Provide the [X, Y] coordinate of the cell's center where the given text is located.  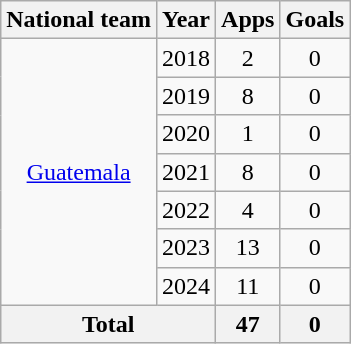
11 [248, 286]
Year [186, 20]
2019 [186, 96]
National team [79, 20]
Goals [315, 20]
2022 [186, 210]
4 [248, 210]
Total [108, 324]
2023 [186, 248]
2020 [186, 134]
Guatemala [79, 172]
2 [248, 58]
1 [248, 134]
13 [248, 248]
47 [248, 324]
Apps [248, 20]
2018 [186, 58]
2024 [186, 286]
2021 [186, 172]
